Provide the [X, Y] coordinate of the cell's center where the given text is located.  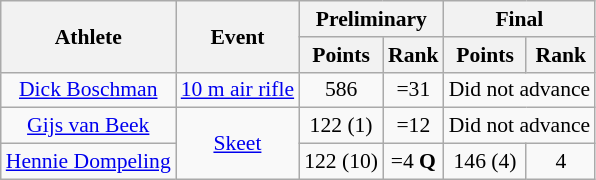
146 (4) [486, 162]
Hennie Dompeling [88, 162]
=31 [414, 90]
Final [520, 19]
4 [560, 162]
Skeet [238, 144]
Event [238, 36]
Athlete [88, 36]
10 m air rifle [238, 90]
=4 Q [414, 162]
122 (10) [341, 162]
Gijs van Beek [88, 126]
586 [341, 90]
Preliminary [371, 19]
=12 [414, 126]
Dick Boschman [88, 90]
122 (1) [341, 126]
